Output the [x, y] coordinate of the center of the cell containing the given text.  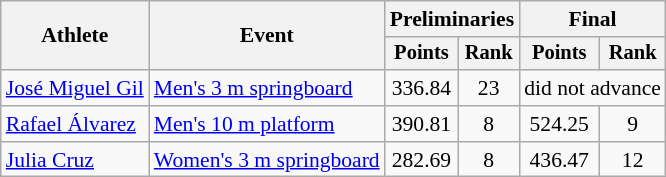
Final [592, 19]
did not advance [592, 88]
Event [267, 36]
Men's 3 m springboard [267, 88]
José Miguel Gil [75, 88]
390.81 [422, 124]
Preliminaries [452, 19]
524.25 [559, 124]
Men's 10 m platform [267, 124]
8 [488, 124]
9 [632, 124]
Rafael Álvarez [75, 124]
23 [488, 88]
336.84 [422, 88]
Athlete [75, 36]
